Pinpoint the cell where the given text exists, returning its [X, Y] midpoint coordinate. 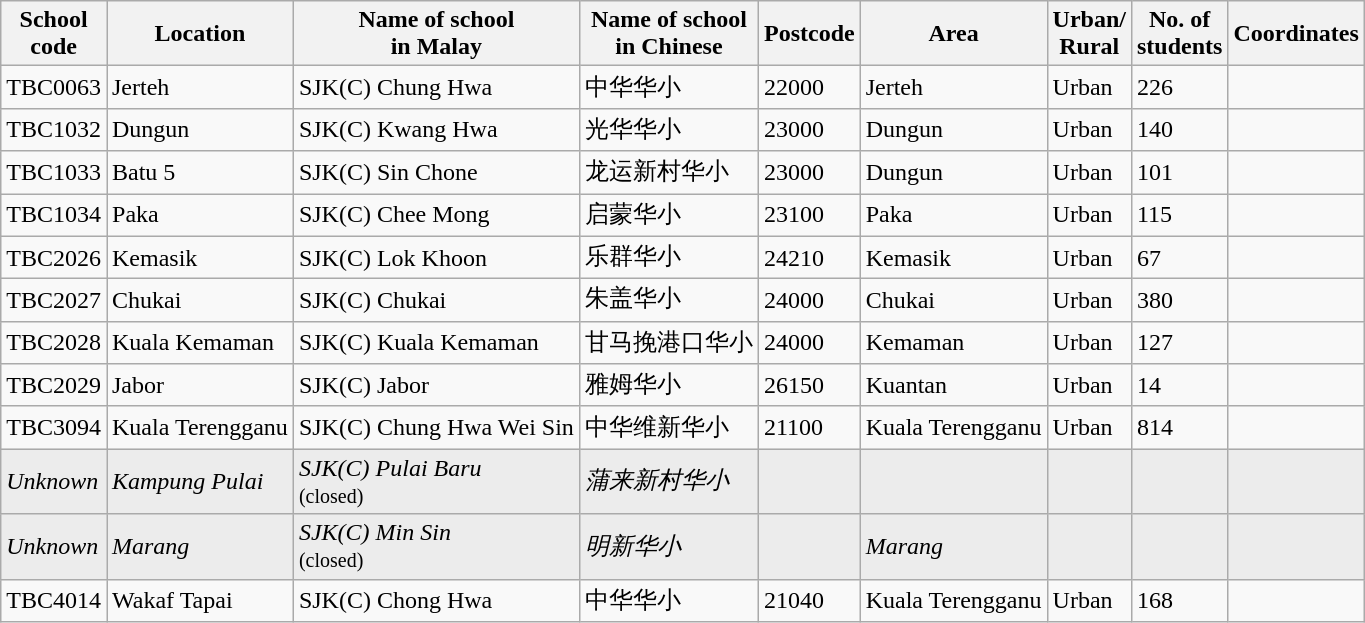
TBC4014 [54, 600]
SJK(C) Kwang Hwa [436, 130]
Name of schoolin Chinese [668, 34]
启蒙华小 [668, 216]
光华华小 [668, 130]
TBC1034 [54, 216]
乐群华小 [668, 258]
Batu 5 [200, 172]
SJK(C) Chukai [436, 300]
SJK(C) Chee Mong [436, 216]
67 [1179, 258]
TBC2026 [54, 258]
Name of schoolin Malay [436, 34]
TBC2028 [54, 342]
Urban/Rural [1089, 34]
TBC3094 [54, 428]
168 [1179, 600]
SJK(C) Kuala Kemaman [436, 342]
TBC1033 [54, 172]
龙运新村华小 [668, 172]
中华维新华小 [668, 428]
Jabor [200, 386]
Kuala Kemaman [200, 342]
TBC1032 [54, 130]
24210 [809, 258]
TBC2029 [54, 386]
No. ofstudents [1179, 34]
SJK(C) Min Sin(closed) [436, 546]
雅姆华小 [668, 386]
SJK(C) Pulai Baru(closed) [436, 482]
SJK(C) Jabor [436, 386]
127 [1179, 342]
SJK(C) Chong Hwa [436, 600]
朱盖华小 [668, 300]
14 [1179, 386]
SJK(C) Chung Hwa [436, 88]
22000 [809, 88]
226 [1179, 88]
Wakaf Tapai [200, 600]
Location [200, 34]
101 [1179, 172]
蒲来新村华小 [668, 482]
TBC2027 [54, 300]
Kemaman [954, 342]
Coordinates [1296, 34]
Kuantan [954, 386]
甘马挽港口华小 [668, 342]
Postcode [809, 34]
21100 [809, 428]
26150 [809, 386]
140 [1179, 130]
TBC0063 [54, 88]
Schoolcode [54, 34]
21040 [809, 600]
814 [1179, 428]
Area [954, 34]
SJK(C) Lok Khoon [436, 258]
明新华小 [668, 546]
SJK(C) Sin Chone [436, 172]
SJK(C) Chung Hwa Wei Sin [436, 428]
23100 [809, 216]
380 [1179, 300]
115 [1179, 216]
Kampung Pulai [200, 482]
